Determine the [x, y] coordinate at the center of the cell enclosing the given text.  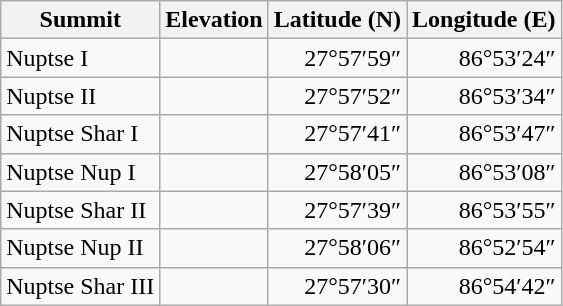
Longitude (E) [484, 20]
86°53′34″ [484, 96]
86°53′08″ [484, 172]
Nuptse Shar I [80, 134]
Nuptse II [80, 96]
Nuptse I [80, 58]
86°53′24″ [484, 58]
Nuptse Shar II [80, 210]
27°57′59″ [337, 58]
86°53′47″ [484, 134]
Nuptse Nup II [80, 248]
Summit [80, 20]
27°57′41″ [337, 134]
86°52′54″ [484, 248]
27°58′05″ [337, 172]
27°58′06″ [337, 248]
27°57′30″ [337, 286]
Nuptse Nup I [80, 172]
27°57′52″ [337, 96]
Elevation [214, 20]
27°57′39″ [337, 210]
Nuptse Shar III [80, 286]
Latitude (N) [337, 20]
86°53′55″ [484, 210]
86°54′42″ [484, 286]
